Detect which cell encompasses the target text, then output its (X, Y) center coordinate. 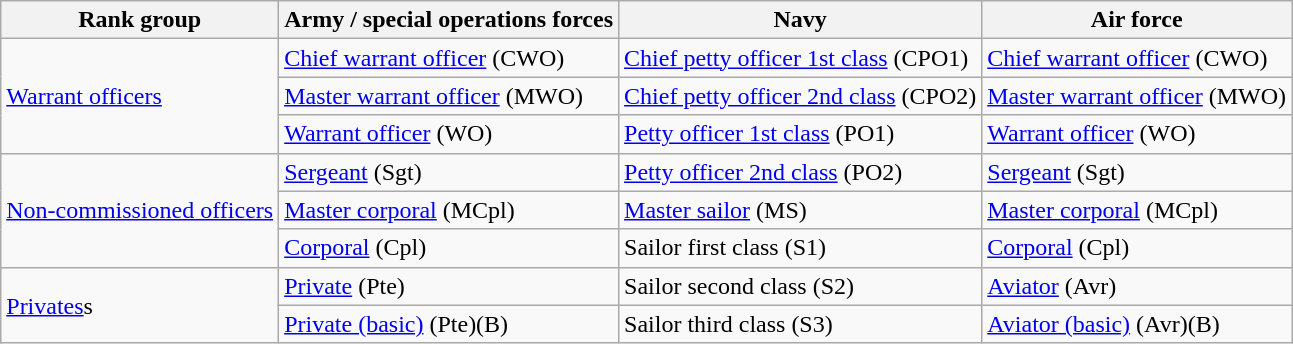
Chief petty officer 2nd class (CPO2) (800, 96)
Sailor first class (S1) (800, 248)
Warrant officers (140, 96)
Petty officer 1st class (PO1) (800, 134)
Sailor second class (S2) (800, 286)
Aviator (basic) (Avr)(B) (1137, 324)
Air force (1137, 20)
Non-commissioned officers (140, 210)
Privatess (140, 305)
Rank group (140, 20)
Navy (800, 20)
Private (Pte) (449, 286)
Army / special operations forces (449, 20)
Petty officer 2nd class (PO2) (800, 172)
Aviator (Avr) (1137, 286)
Private (basic) (Pte)(B) (449, 324)
Sailor third class (S3) (800, 324)
Chief petty officer 1st class (CPO1) (800, 58)
Master sailor (MS) (800, 210)
